Pinpoint the cell where the given text exists, returning its [x, y] midpoint coordinate. 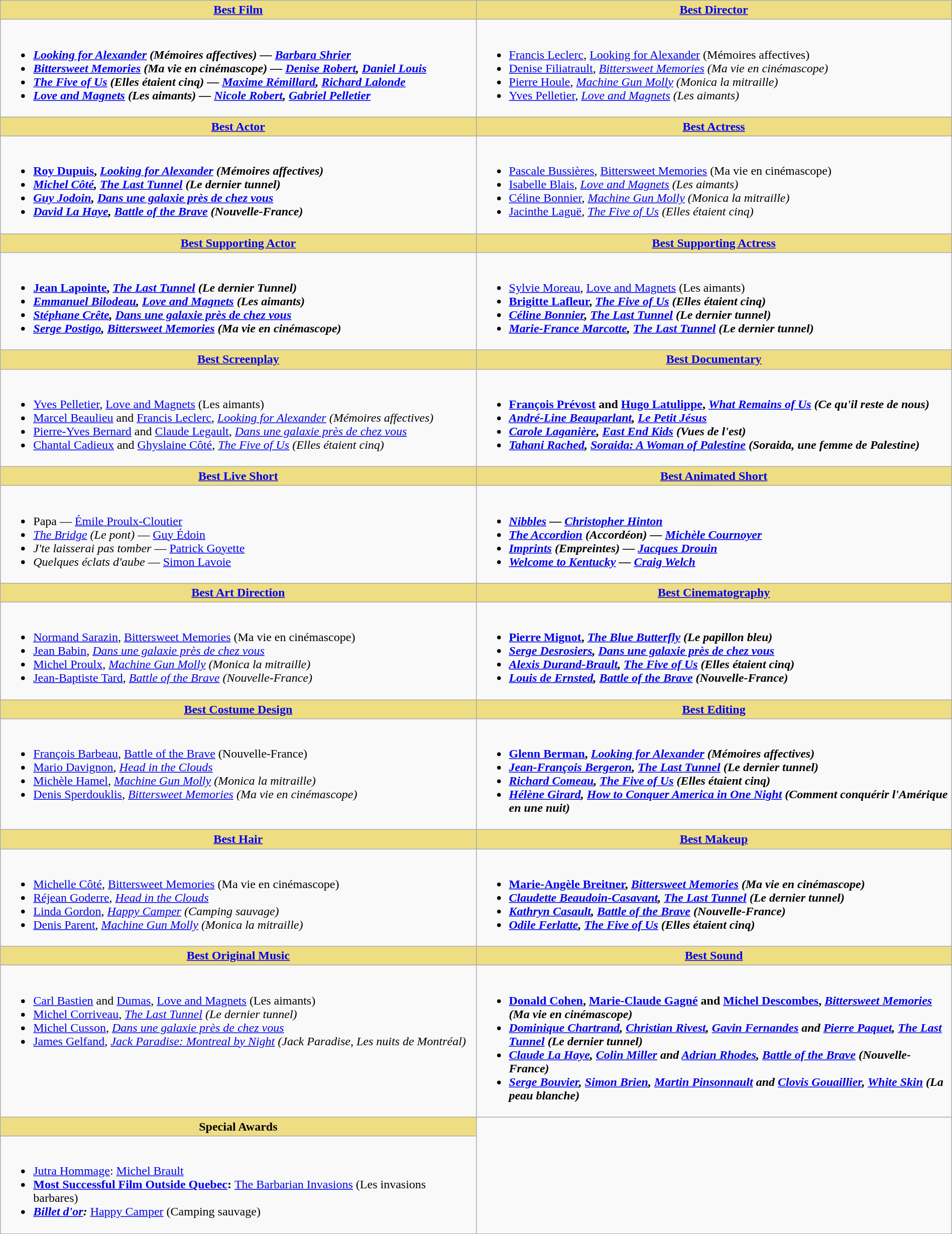
Nibbles — Christopher HintonThe Accordion (Accordéon) — Michèle CournoyerImprints (Empreintes) — Jacques DrouinWelcome to Kentucky — Craig Welch [714, 534]
Best Documentary [714, 359]
Best Screenplay [238, 359]
Best Animated Short [714, 476]
Best Hair [238, 839]
Best Art Direction [238, 592]
Best Actress [714, 127]
Best Director [714, 10]
Best Makeup [714, 839]
Best Sound [714, 956]
Best Cinematography [714, 592]
Special Awards [238, 1127]
Best Actor [238, 127]
Best Supporting Actor [238, 243]
Best Film [238, 10]
Best Costume Design [238, 709]
Best Supporting Actress [714, 243]
Best Editing [714, 709]
Papa — Émile Proulx-CloutierThe Bridge (Le pont) — Guy ÉdoinJ'te laisserai pas tomber — Patrick GoyetteQuelques éclats d'aube — Simon Lavoie [238, 534]
Best Original Music [238, 956]
Best Live Short [238, 476]
